Extract the (X, Y) coordinate from the center of the cell holding the provided text.  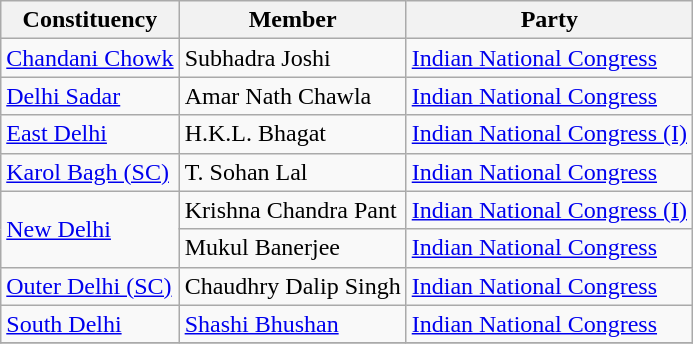
New Delhi (90, 229)
Karol Bagh (SC) (90, 172)
East Delhi (90, 134)
Subhadra Joshi (292, 58)
Shashi Bhushan (292, 324)
Chandani Chowk (90, 58)
T. Sohan Lal (292, 172)
Party (549, 20)
Krishna Chandra Pant (292, 210)
Delhi Sadar (90, 96)
Mukul Banerjee (292, 248)
Member (292, 20)
Outer Delhi (SC) (90, 286)
Amar Nath Chawla (292, 96)
H.K.L. Bhagat (292, 134)
Constituency (90, 20)
South Delhi (90, 324)
Chaudhry Dalip Singh (292, 286)
